Detect which cell encompasses the target text, then output its [X, Y] center coordinate. 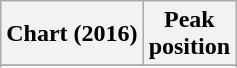
Chart (2016) [72, 34]
Peakposition [189, 34]
